Scan for the cell matching the given text and deliver its (x, y) coordinate at center. 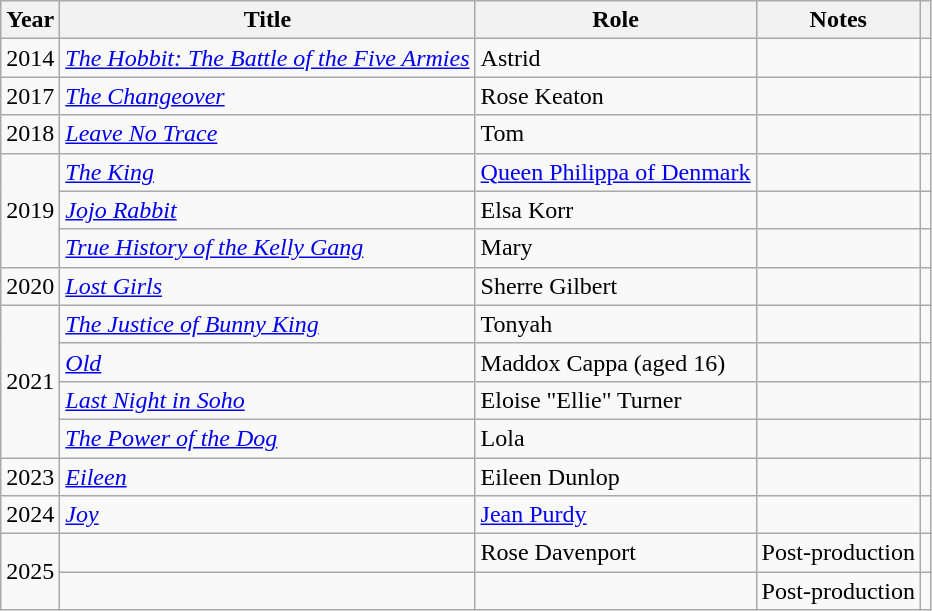
Joy (268, 515)
Mary (616, 248)
The Power of the Dog (268, 438)
Queen Philippa of Denmark (616, 172)
2019 (30, 210)
Title (268, 20)
Notes (838, 20)
Elsa Korr (616, 210)
Role (616, 20)
The King (268, 172)
Lola (616, 438)
Leave No Trace (268, 134)
The Hobbit: The Battle of the Five Armies (268, 58)
The Justice of Bunny King (268, 324)
Rose Davenport (616, 553)
2017 (30, 96)
Eileen Dunlop (616, 477)
2018 (30, 134)
Eloise "Ellie" Turner (616, 400)
Last Night in Soho (268, 400)
Maddox Cappa (aged 16) (616, 362)
2021 (30, 381)
Sherre Gilbert (616, 286)
Rose Keaton (616, 96)
Old (268, 362)
2025 (30, 572)
2020 (30, 286)
Eileen (268, 477)
True History of the Kelly Gang (268, 248)
Jean Purdy (616, 515)
Year (30, 20)
Astrid (616, 58)
Jojo Rabbit (268, 210)
2024 (30, 515)
2023 (30, 477)
Lost Girls (268, 286)
Tom (616, 134)
2014 (30, 58)
Tonyah (616, 324)
The Changeover (268, 96)
